Pinpoint the cell where the given text exists, returning its (x, y) midpoint coordinate. 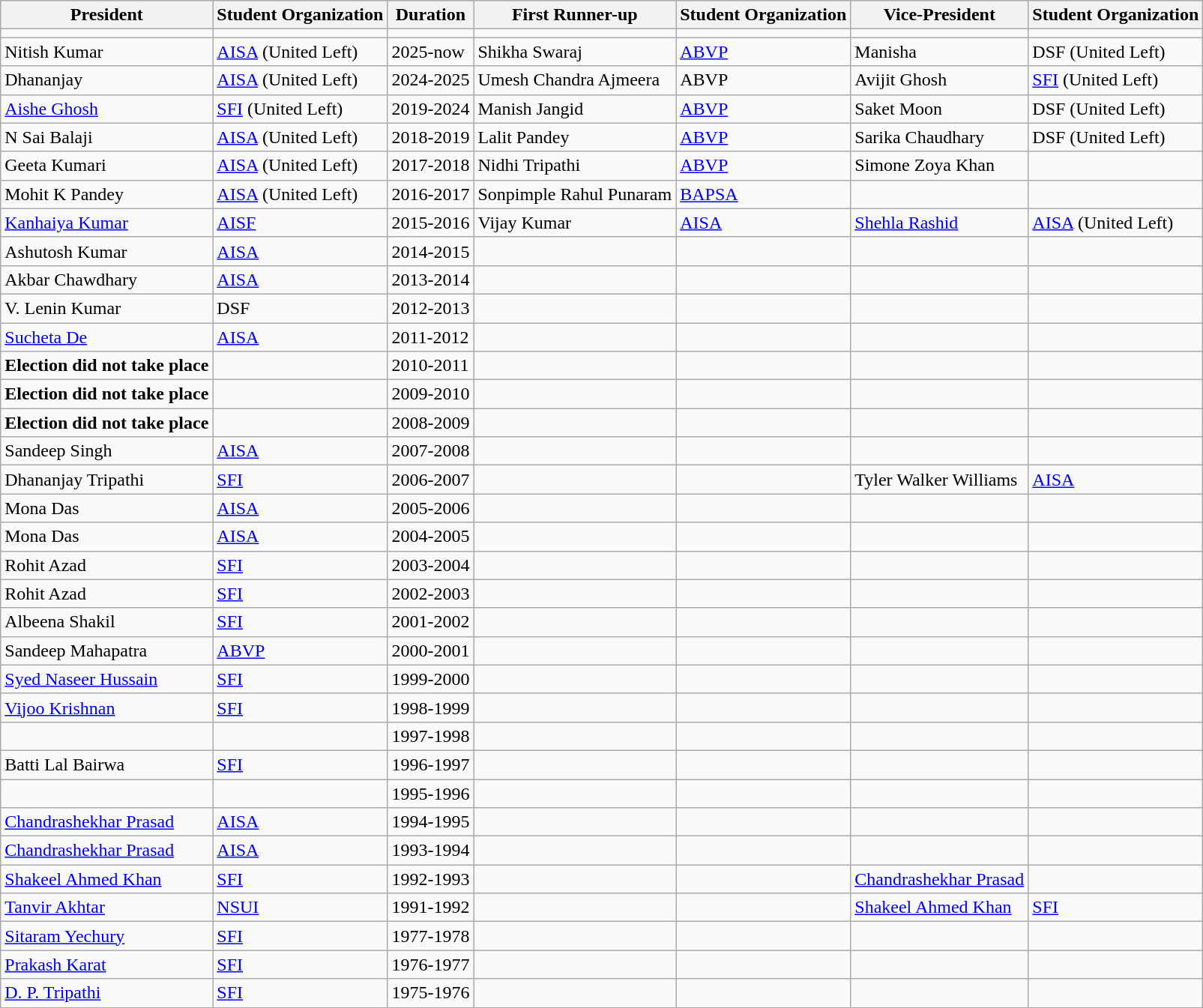
N Sai Balaji (106, 137)
Shikha Swaraj (575, 52)
Sucheta De (106, 336)
2015-2016 (430, 223)
Simone Zoya Khan (940, 166)
Tyler Walker Williams (940, 480)
1999-2000 (430, 679)
Nidhi Tripathi (575, 166)
AISF (300, 223)
1993-1994 (430, 851)
Avijit Ghosh (940, 80)
Umesh Chandra Ajmeera (575, 80)
Vice-President (940, 15)
Tanvir Akhtar (106, 908)
Akbar Chawdhary (106, 280)
Sonpimple Rahul Punaram (575, 194)
2025-now (430, 52)
2007-2008 (430, 451)
Dhananjay Tripathi (106, 480)
1976-1977 (430, 965)
V. Lenin Kumar (106, 308)
2003-2004 (430, 565)
2012-2013 (430, 308)
1996-1997 (430, 764)
Saket Moon (940, 109)
Vijoo Krishnan (106, 707)
2005-2006 (430, 508)
Mohit K Pandey (106, 194)
2010-2011 (430, 366)
1977-1978 (430, 936)
Duration (430, 15)
2002-2003 (430, 594)
2011-2012 (430, 336)
NSUI (300, 908)
D. P. Tripathi (106, 993)
1995-1996 (430, 794)
2024-2025 (430, 80)
President (106, 15)
Dhananjay (106, 80)
Sandeep Mahapatra (106, 651)
Syed Naseer Hussain (106, 679)
Manish Jangid (575, 109)
1998-1999 (430, 707)
Geeta Kumari (106, 166)
Batti Lal Bairwa (106, 764)
Vijay Kumar (575, 223)
1994-1995 (430, 822)
2019-2024 (430, 109)
2001-2002 (430, 622)
2014-2015 (430, 251)
Nitish Kumar (106, 52)
Lalit Pandey (575, 137)
Kanhaiya Kumar (106, 223)
Manisha (940, 52)
Shehla Rashid (940, 223)
2008-2009 (430, 423)
First Runner-up (575, 15)
Sandeep Singh (106, 451)
2006-2007 (430, 480)
2009-2010 (430, 394)
2017-2018 (430, 166)
BAPSA (763, 194)
Ashutosh Kumar (106, 251)
1992-1993 (430, 879)
1991-1992 (430, 908)
2013-2014 (430, 280)
2000-2001 (430, 651)
1975-1976 (430, 993)
Albeena Shakil (106, 622)
2016-2017 (430, 194)
DSF (300, 308)
Aishe Ghosh (106, 109)
Sitaram Yechury (106, 936)
1997-1998 (430, 736)
2004-2005 (430, 537)
Prakash Karat (106, 965)
Sarika Chaudhary (940, 137)
2018-2019 (430, 137)
